Return [X, Y] of the center of cell containing provided text 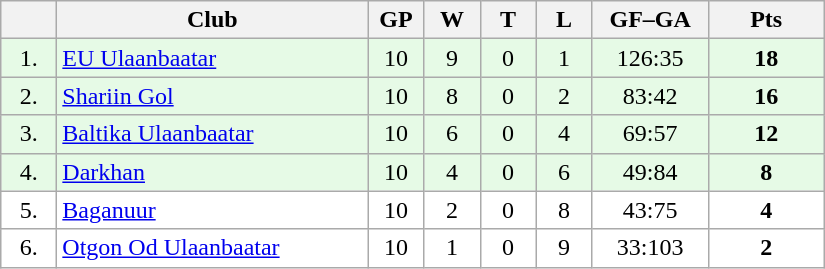
L [564, 20]
Baganuur [212, 210]
T [508, 20]
2. [29, 96]
69:57 [650, 134]
Pts [766, 20]
49:84 [650, 172]
16 [766, 96]
GF–GA [650, 20]
33:103 [650, 248]
43:75 [650, 210]
Otgon Od Ulaanbaatar [212, 248]
EU Ulaanbaatar [212, 58]
Baltika Ulaanbaatar [212, 134]
Shariin Gol [212, 96]
3. [29, 134]
83:42 [650, 96]
6. [29, 248]
Darkhan [212, 172]
GP [396, 20]
1. [29, 58]
W [452, 20]
4. [29, 172]
126:35 [650, 58]
18 [766, 58]
Club [212, 20]
5. [29, 210]
12 [766, 134]
